Return the [X, Y] coordinate for the center point of the cell that contains the specified text.  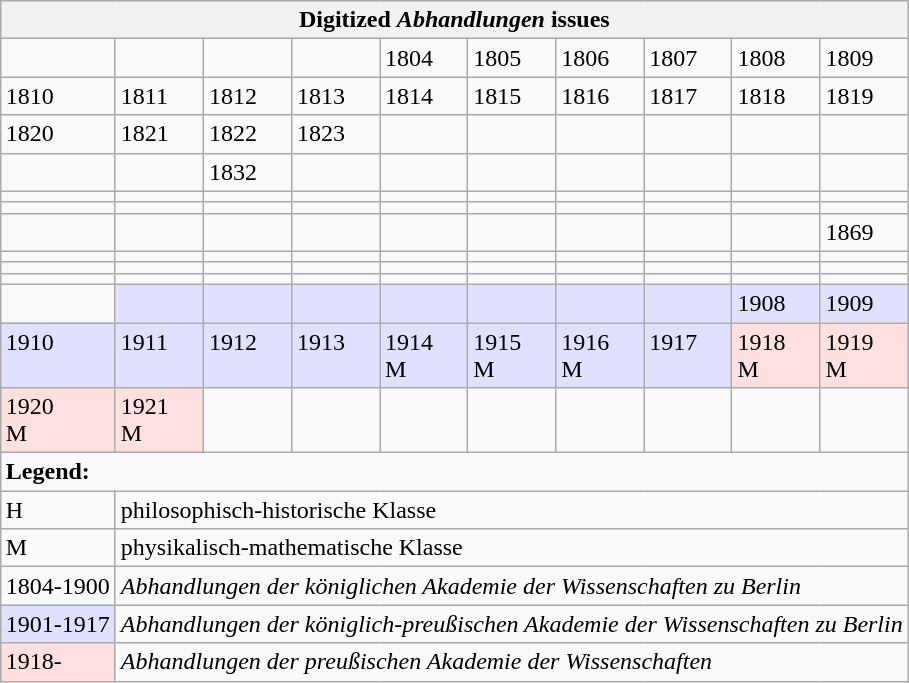
1912 [247, 354]
Abhandlungen der königlichen Akademie der Wissenschaften zu Berlin [512, 586]
1817 [688, 96]
1815 [512, 96]
1918- [58, 662]
philosophisch-historische Klasse [512, 510]
1810 [58, 96]
1914 M [424, 354]
Legend: [454, 472]
1808 [776, 58]
1915 M [512, 354]
1913 [335, 354]
1814 [424, 96]
1804-1900 [58, 586]
1869 [864, 232]
1804 [424, 58]
1910 [58, 354]
Abhandlungen der königlich-preußischen Akademie der Wissenschaften zu Berlin [512, 624]
1812 [247, 96]
H [58, 510]
M [58, 548]
1919 M [864, 354]
1823 [335, 134]
1820 [58, 134]
1807 [688, 58]
1816 [600, 96]
physikalisch-mathematische Klasse [512, 548]
1909 [864, 303]
1811 [159, 96]
1918 M [776, 354]
Digitized Abhandlungen issues [454, 20]
1813 [335, 96]
1832 [247, 172]
1916 M [600, 354]
1920 M [58, 420]
1822 [247, 134]
1821 [159, 134]
1901-1917 [58, 624]
Abhandlungen der preußischen Akademie der Wissenschaften [512, 662]
1917 [688, 354]
1911 [159, 354]
1921 M [159, 420]
1806 [600, 58]
1818 [776, 96]
1805 [512, 58]
1809 [864, 58]
1819 [864, 96]
1908 [776, 303]
